Return (X, Y) of the center of cell containing provided text 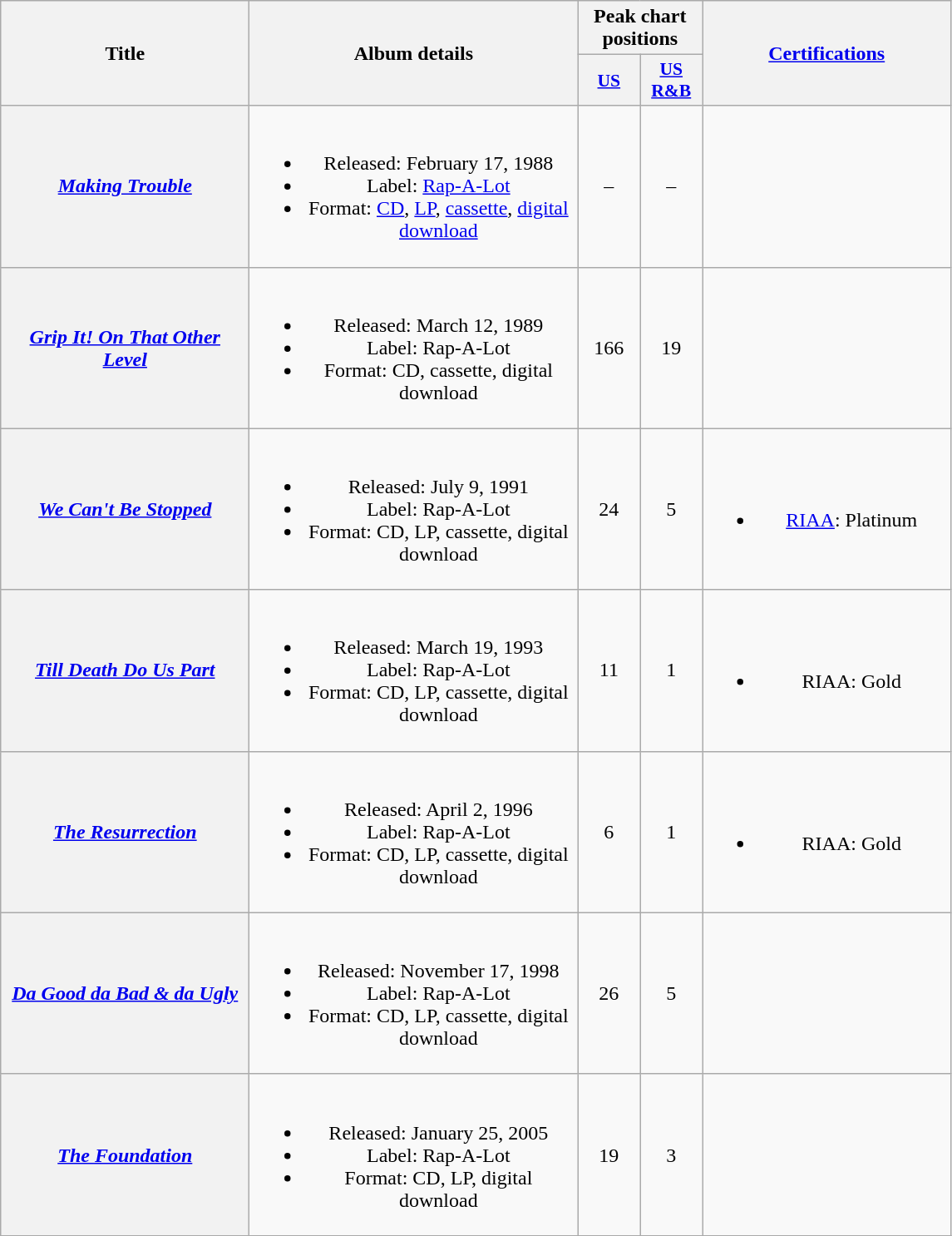
Title (125, 53)
Released: November 17, 1998Label: Rap-A-LotFormat: CD, LP, cassette, digital download (414, 993)
3 (672, 1154)
6 (609, 832)
US R&B (672, 80)
Released: April 2, 1996Label: Rap-A-LotFormat: CD, LP, cassette, digital download (414, 832)
Certifications (826, 53)
Making Trouble (125, 186)
Peak chart positions (640, 28)
The Foundation (125, 1154)
RIAA: Platinum (826, 509)
166 (609, 348)
Released: January 25, 2005Label: Rap-A-LotFormat: CD, LP, digital download (414, 1154)
Released: July 9, 1991Label: Rap-A-LotFormat: CD, LP, cassette, digital download (414, 509)
24 (609, 509)
Released: February 17, 1988Label: Rap-A-LotFormat: CD, LP, cassette, digital download (414, 186)
Grip It! On That Other Level (125, 348)
The Resurrection (125, 832)
26 (609, 993)
Released: March 19, 1993Label: Rap-A-LotFormat: CD, LP, cassette, digital download (414, 670)
We Can't Be Stopped (125, 509)
11 (609, 670)
Released: March 12, 1989Label: Rap-A-LotFormat: CD, cassette, digital download (414, 348)
Album details (414, 53)
Da Good da Bad & da Ugly (125, 993)
US (609, 80)
Till Death Do Us Part (125, 670)
